Return the [x, y] coordinate for the center point of the cell that contains the specified text.  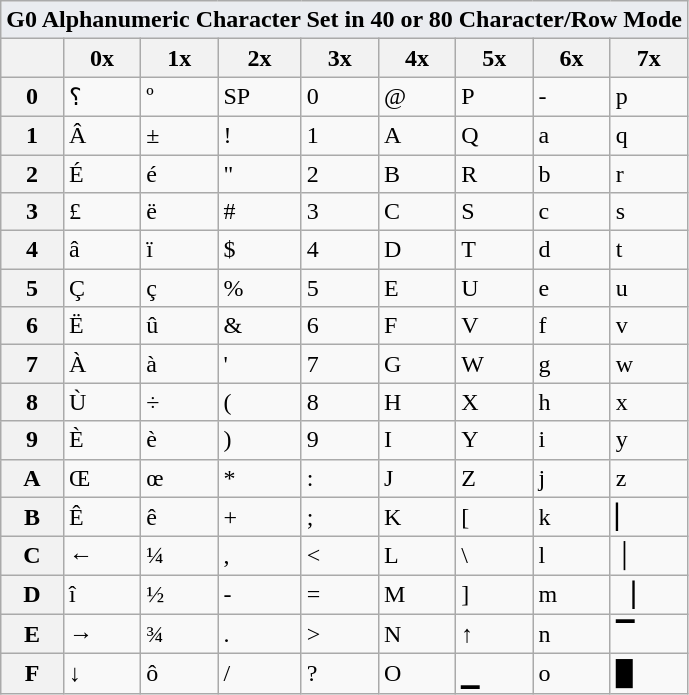
Q [494, 135]
5x [494, 58]
+ [260, 517]
J [416, 478]
d [572, 250]
, [260, 556]
H [416, 402]
c [572, 212]
/ [260, 674]
: [340, 478]
Z [494, 478]
Ë [102, 326]
G [416, 364]
1x [180, 58]
< [340, 556]
O [416, 674]
S [494, 212]
À [102, 364]
" [260, 173]
v [648, 326]
SP [260, 97]
o [572, 674]
x [648, 402]
← [102, 556]
G0 Alphanumeric Character Set in 40 or 80 Character/Row Mode [344, 20]
7x [648, 58]
R [494, 173]
û [180, 326]
4x [416, 58]
ê [180, 517]
I [416, 440]
X [494, 402]
é [180, 173]
W [494, 364]
N [416, 634]
y [648, 440]
â [102, 250]
▏ [648, 517]
3x [340, 58]
£ [102, 212]
▔ [648, 634]
V [494, 326]
½ [180, 595]
U [494, 288]
K [416, 517]
! [260, 135]
@ [416, 97]
6x [572, 58]
] [494, 595]
L [416, 556]
( [260, 402]
# [260, 212]
> [340, 634]
a [572, 135]
n [572, 634]
↓ [102, 674]
Â [102, 135]
f [572, 326]
s [648, 212]
T [494, 250]
ï [180, 250]
à [180, 364]
e [572, 288]
u [648, 288]
È [102, 440]
ë [180, 212]
M [416, 595]
÷ [180, 402]
▁ [494, 674]
P [494, 97]
h [572, 402]
= [340, 595]
\ [494, 556]
Ù [102, 402]
Ê [102, 517]
k [572, 517]
î [102, 595]
l [572, 556]
│ [648, 556]
⸮ [102, 97]
& [260, 326]
* [260, 478]
i [572, 440]
è [180, 440]
j [572, 478]
0x [102, 58]
± [180, 135]
[ [494, 517]
ô [180, 674]
œ [180, 478]
m [572, 595]
r [648, 173]
↑ [494, 634]
% [260, 288]
w [648, 364]
$ [260, 250]
g [572, 364]
Œ [102, 478]
? [340, 674]
ç [180, 288]
. [260, 634]
p [648, 97]
¾ [180, 634]
) [260, 440]
' [260, 364]
¼ [180, 556]
z [648, 478]
; [340, 517]
→ [102, 634]
É [102, 173]
Y [494, 440]
º [180, 97]
q [648, 135]
Ç [102, 288]
b [572, 173]
█ [648, 674]
t [648, 250]
▕ [648, 595]
2x [260, 58]
